Determine the [x, y] coordinate at the center of the cell enclosing the given text.  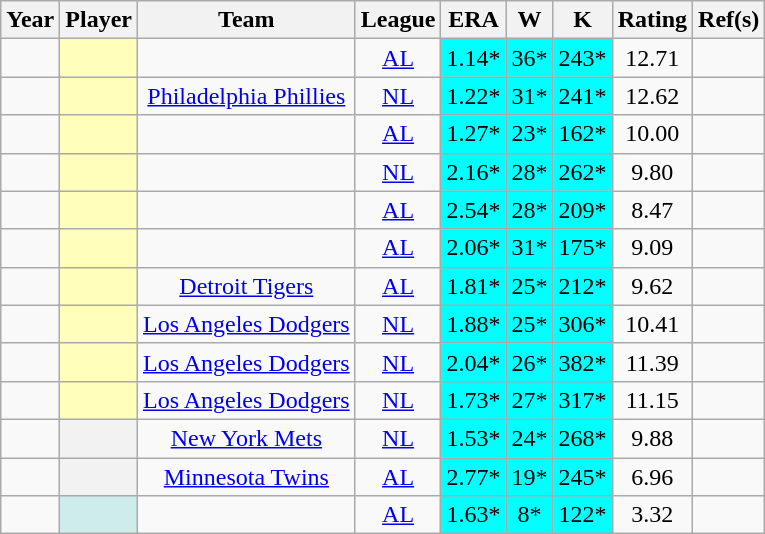
10.41 [652, 324]
8.47 [652, 210]
9.62 [652, 286]
36* [530, 58]
268* [582, 438]
2.54* [474, 210]
27* [530, 400]
K [582, 20]
1.63* [474, 515]
122* [582, 515]
Year [30, 20]
162* [582, 134]
19* [530, 477]
382* [582, 362]
6.96 [652, 477]
23* [530, 134]
24* [530, 438]
1.22* [474, 96]
ERA [474, 20]
175* [582, 248]
New York Mets [246, 438]
2.77* [474, 477]
1.73* [474, 400]
1.81* [474, 286]
241* [582, 96]
26* [530, 362]
Rating [652, 20]
12.62 [652, 96]
212* [582, 286]
8* [530, 515]
11.15 [652, 400]
Team [246, 20]
262* [582, 172]
Player [99, 20]
W [530, 20]
League [398, 20]
Detroit Tigers [246, 286]
209* [582, 210]
1.88* [474, 324]
9.88 [652, 438]
12.71 [652, 58]
9.80 [652, 172]
243* [582, 58]
1.27* [474, 134]
2.16* [474, 172]
317* [582, 400]
Philadelphia Phillies [246, 96]
1.53* [474, 438]
2.06* [474, 248]
Ref(s) [729, 20]
9.09 [652, 248]
1.14* [474, 58]
245* [582, 477]
10.00 [652, 134]
306* [582, 324]
3.32 [652, 515]
Minnesota Twins [246, 477]
11.39 [652, 362]
2.04* [474, 362]
